From the cell containing the given text, extract its center point as (x, y) coordinate. 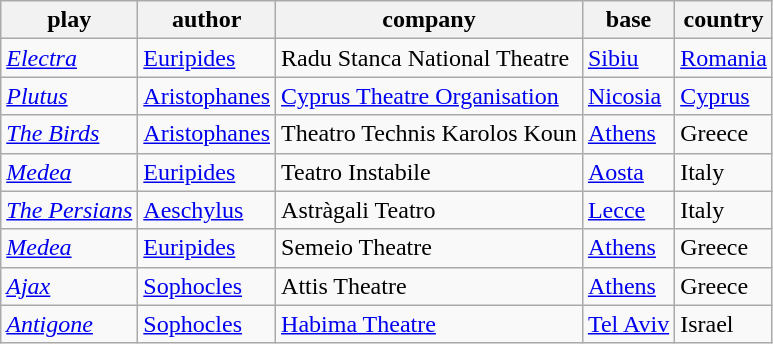
Attis Theatre (430, 286)
Cyprus Theatre Organisation (430, 96)
Teatro Instabile (430, 172)
Lecce (628, 210)
Habima Theatre (430, 324)
Radu Stanca National Theatre (430, 58)
Nicosia (628, 96)
Semeio Theatre (430, 248)
play (70, 20)
Electra (70, 58)
country (724, 20)
Tel Aviv (628, 324)
The Persians (70, 210)
Sibiu (628, 58)
Theatro Technis Karolos Koun (430, 134)
company (430, 20)
Antigone (70, 324)
Israel (724, 324)
Plutus (70, 96)
Aeschylus (207, 210)
Romania (724, 58)
Aosta (628, 172)
Astràgali Teatro (430, 210)
base (628, 20)
author (207, 20)
The Birds (70, 134)
Ajax (70, 286)
Cyprus (724, 96)
